Provide the (x, y) coordinate of the cell's center where the given text is located.  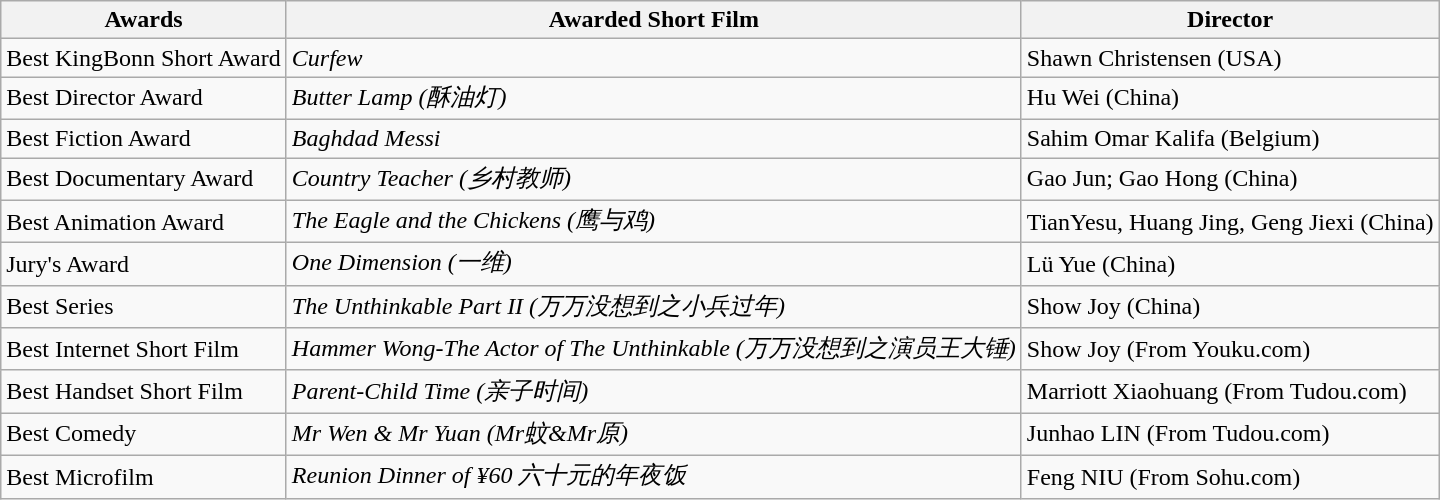
Country Teacher (乡村教师) (654, 180)
Best Fiction Award (144, 138)
TianYesu, Huang Jing, Geng Jiexi (China) (1230, 222)
Best Series (144, 306)
The Eagle and the Chickens (鹰与鸡) (654, 222)
One Dimension (一维) (654, 264)
Gao Jun; Gao Hong (China) (1230, 180)
Best Internet Short Film (144, 350)
The Unthinkable Part II (万万没想到之小兵过年) (654, 306)
Show Joy (China) (1230, 306)
Parent-Child Time (亲子时间) (654, 392)
Best Handset Short Film (144, 392)
Feng NIU (From Sohu.com) (1230, 476)
Mr Wen & Mr Yuan (Mr蚊&Mr原) (654, 434)
Butter Lamp (酥油灯) (654, 98)
Jury's Award (144, 264)
Hu Wei (China) (1230, 98)
Sahim Omar Kalifa (Belgium) (1230, 138)
Best KingBonn Short Award (144, 58)
Shawn Christensen (USA) (1230, 58)
Show Joy (From Youku.com) (1230, 350)
Hammer Wong-The Actor of The Unthinkable (万万没想到之演员王大锤) (654, 350)
Marriott Xiaohuang (From Tudou.com) (1230, 392)
Best Animation Award (144, 222)
Best Documentary Award (144, 180)
Reunion Dinner of ¥60 六十元的年夜饭 (654, 476)
Curfew (654, 58)
Awards (144, 20)
Baghdad Messi (654, 138)
Lü Yue (China) (1230, 264)
Best Director Award (144, 98)
Junhao LIN (From Tudou.com) (1230, 434)
Director (1230, 20)
Best Comedy (144, 434)
Awarded Short Film (654, 20)
Best Microfilm (144, 476)
